Capture the cell that displays the provided text and extract its (x, y) central coordinate. 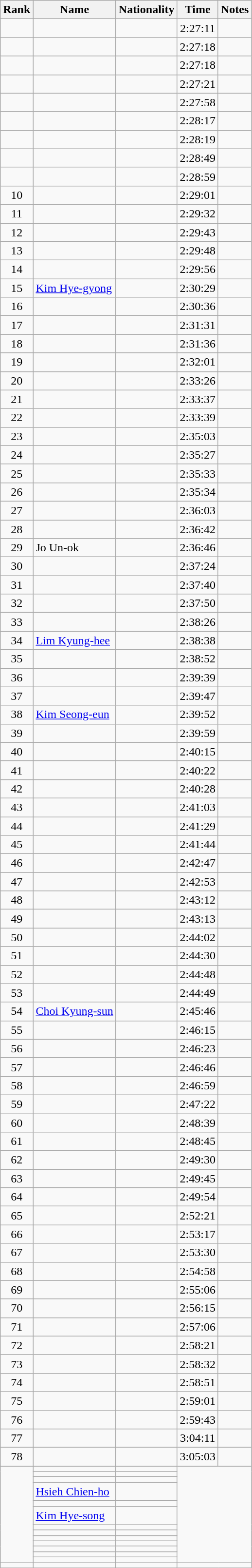
58 (17, 1085)
2:43:12 (198, 900)
19 (17, 362)
23 (17, 436)
2:29:48 (198, 251)
2:31:36 (198, 344)
31 (17, 585)
2:39:39 (198, 678)
10 (17, 195)
33 (17, 622)
47 (17, 882)
30 (17, 566)
20 (17, 381)
2:37:24 (198, 566)
2:33:39 (198, 418)
2:54:58 (198, 1271)
Kim Hye-song (74, 1515)
Notes (234, 10)
2:41:29 (198, 826)
2:27:58 (198, 102)
Rank (17, 10)
2:28:17 (198, 121)
60 (17, 1123)
63 (17, 1179)
21 (17, 399)
2:30:29 (198, 288)
28 (17, 529)
2:43:13 (198, 919)
17 (17, 325)
2:30:36 (198, 307)
65 (17, 1216)
12 (17, 232)
2:46:59 (198, 1085)
52 (17, 974)
43 (17, 807)
2:35:34 (198, 492)
2:44:49 (198, 993)
2:56:15 (198, 1308)
2:37:40 (198, 585)
2:37:50 (198, 603)
27 (17, 510)
2:44:48 (198, 974)
2:35:03 (198, 436)
67 (17, 1253)
2:36:46 (198, 548)
71 (17, 1327)
35 (17, 659)
Lim Kyung-hee (74, 640)
2:28:49 (198, 158)
68 (17, 1271)
2:57:06 (198, 1327)
50 (17, 937)
2:32:01 (198, 362)
11 (17, 213)
2:44:30 (198, 956)
24 (17, 455)
26 (17, 492)
70 (17, 1308)
2:48:39 (198, 1123)
Kim Hye-gyong (74, 288)
37 (17, 696)
2:29:56 (198, 270)
2:31:31 (198, 325)
2:49:45 (198, 1179)
2:38:52 (198, 659)
2:36:42 (198, 529)
16 (17, 307)
2:52:21 (198, 1216)
39 (17, 733)
66 (17, 1234)
62 (17, 1160)
2:46:23 (198, 1048)
2:49:30 (198, 1160)
36 (17, 678)
2:28:19 (198, 139)
2:41:44 (198, 845)
2:29:43 (198, 232)
25 (17, 473)
73 (17, 1364)
2:39:59 (198, 733)
Kim Seong-eun (74, 715)
Choi Kyung-sun (74, 1011)
2:58:21 (198, 1345)
61 (17, 1142)
2:55:06 (198, 1290)
Time (198, 10)
3:05:03 (198, 1457)
3:04:11 (198, 1438)
78 (17, 1457)
2:59:43 (198, 1420)
59 (17, 1104)
49 (17, 919)
2:35:33 (198, 473)
46 (17, 863)
2:59:01 (198, 1401)
2:33:37 (198, 399)
32 (17, 603)
18 (17, 344)
48 (17, 900)
34 (17, 640)
44 (17, 826)
72 (17, 1345)
2:27:11 (198, 28)
41 (17, 770)
74 (17, 1382)
2:27:21 (198, 84)
51 (17, 956)
2:58:51 (198, 1382)
2:53:17 (198, 1234)
2:44:02 (198, 937)
2:29:32 (198, 213)
2:42:47 (198, 863)
57 (17, 1067)
2:45:46 (198, 1011)
2:47:22 (198, 1104)
38 (17, 715)
2:38:38 (198, 640)
40 (17, 752)
22 (17, 418)
45 (17, 845)
14 (17, 270)
76 (17, 1420)
2:46:46 (198, 1067)
2:41:03 (198, 807)
2:39:52 (198, 715)
15 (17, 288)
56 (17, 1048)
2:33:26 (198, 381)
69 (17, 1290)
2:36:03 (198, 510)
2:35:27 (198, 455)
53 (17, 993)
Name (74, 10)
2:53:30 (198, 1253)
64 (17, 1197)
54 (17, 1011)
2:29:01 (198, 195)
2:42:53 (198, 882)
29 (17, 548)
2:49:54 (198, 1197)
42 (17, 789)
2:39:47 (198, 696)
77 (17, 1438)
75 (17, 1401)
2:40:22 (198, 770)
Nationality (146, 10)
2:58:32 (198, 1364)
2:46:15 (198, 1030)
Hsieh Chien-ho (74, 1491)
2:28:59 (198, 176)
2:38:26 (198, 622)
2:48:45 (198, 1142)
Jo Un-ok (74, 548)
2:40:15 (198, 752)
55 (17, 1030)
2:40:28 (198, 789)
13 (17, 251)
